Scan for the cell matching the given text and deliver its (x, y) coordinate at center. 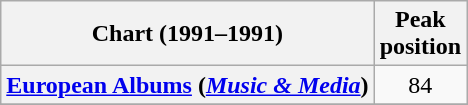
European Albums (Music & Media) (188, 85)
84 (420, 85)
Peakposition (420, 34)
Chart (1991–1991) (188, 34)
